Find where the given text appears and provide that cell's center as (x, y) coordinate. 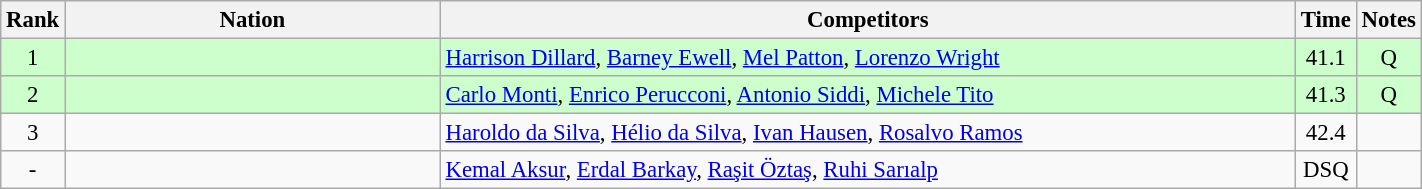
Time (1326, 20)
Rank (33, 20)
Carlo Monti, Enrico Perucconi, Antonio Siddi, Michele Tito (868, 95)
Harrison Dillard, Barney Ewell, Mel Patton, Lorenzo Wright (868, 58)
Nation (253, 20)
42.4 (1326, 133)
Kemal Aksur, Erdal Barkay, Raşit Öztaş, Ruhi Sarıalp (868, 170)
Competitors (868, 20)
- (33, 170)
2 (33, 95)
DSQ (1326, 170)
3 (33, 133)
Haroldo da Silva, Hélio da Silva, Ivan Hausen, Rosalvo Ramos (868, 133)
Notes (1388, 20)
41.3 (1326, 95)
1 (33, 58)
41.1 (1326, 58)
